Pinpoint the cell where the given text exists, returning its [x, y] midpoint coordinate. 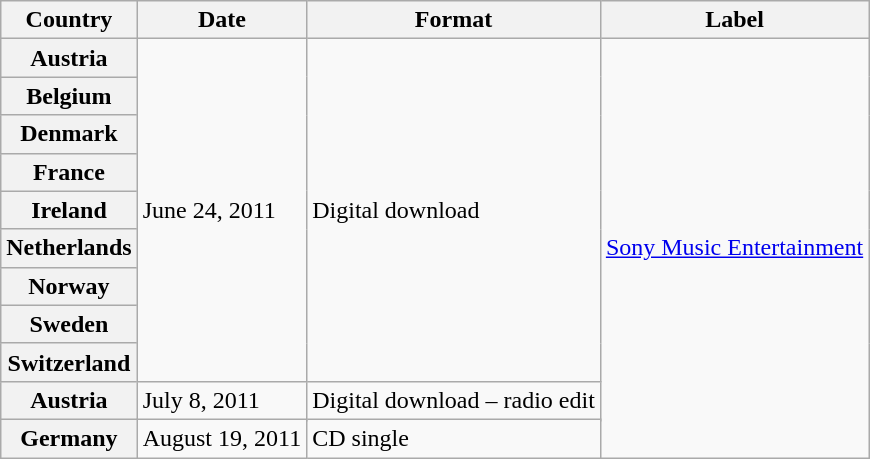
Germany [69, 438]
Sweden [69, 324]
Netherlands [69, 248]
Belgium [69, 96]
Sony Music Entertainment [734, 248]
CD single [454, 438]
Digital download – radio edit [454, 400]
July 8, 2011 [222, 400]
Format [454, 20]
Switzerland [69, 362]
Date [222, 20]
Country [69, 20]
June 24, 2011 [222, 210]
August 19, 2011 [222, 438]
France [69, 172]
Denmark [69, 134]
Digital download [454, 210]
Norway [69, 286]
Ireland [69, 210]
Label [734, 20]
